Return [x, y] of the center of cell containing provided text 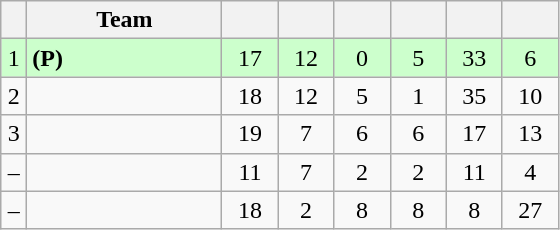
3 [14, 134]
0 [362, 58]
10 [530, 96]
19 [250, 134]
(P) [124, 58]
Team [124, 20]
27 [530, 210]
33 [474, 58]
4 [530, 172]
35 [474, 96]
13 [530, 134]
